Search for the cell housing the specified text and yield its [X, Y] center coordinate. 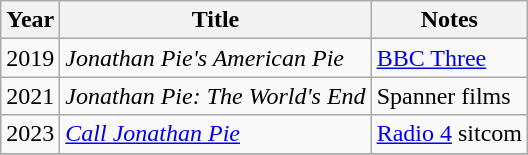
Spanner films [449, 96]
Title [216, 20]
Notes [449, 20]
Year [30, 20]
Call Jonathan Pie [216, 134]
2023 [30, 134]
Jonathan Pie's American Pie [216, 58]
BBC Three [449, 58]
2021 [30, 96]
Jonathan Pie: The World's End [216, 96]
Radio 4 sitcom [449, 134]
2019 [30, 58]
